Detect which cell encompasses the target text, then output its (x, y) center coordinate. 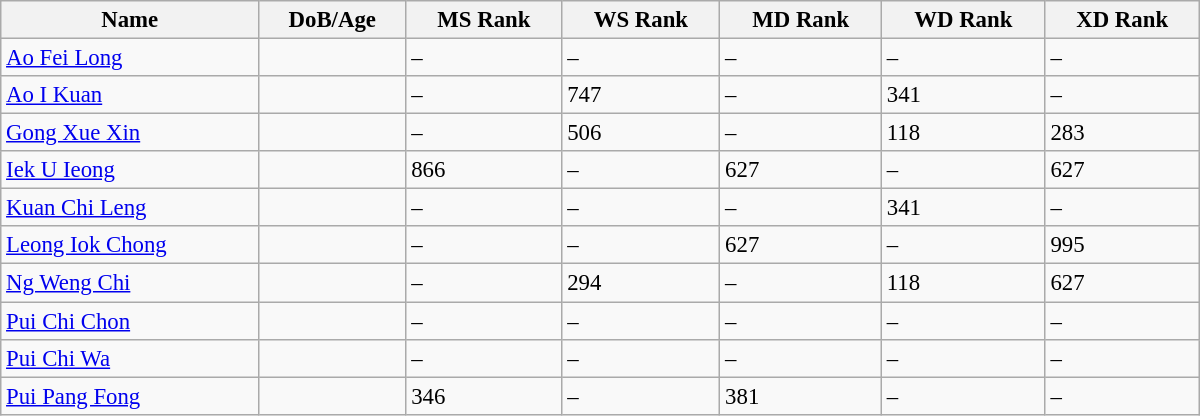
DoB/Age (332, 20)
Leong Iok Chong (130, 245)
747 (641, 95)
Name (130, 20)
Pui Chi Wa (130, 358)
MD Rank (801, 20)
294 (641, 283)
Gong Xue Xin (130, 133)
MS Rank (484, 20)
283 (1122, 133)
995 (1122, 245)
506 (641, 133)
Iek U Ieong (130, 170)
866 (484, 170)
Kuan Chi Leng (130, 208)
Ao I Kuan (130, 95)
XD Rank (1122, 20)
Ao Fei Long (130, 58)
346 (484, 396)
Ng Weng Chi (130, 283)
Pui Pang Fong (130, 396)
Pui Chi Chon (130, 321)
WS Rank (641, 20)
WD Rank (963, 20)
381 (801, 396)
